Return the (X, Y) coordinate for the center point of the cell that contains the specified text.  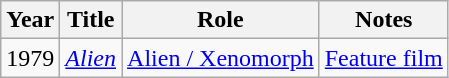
Alien / Xenomorph (221, 58)
Role (221, 20)
Notes (384, 20)
1979 (30, 58)
Feature film (384, 58)
Year (30, 20)
Alien (91, 58)
Title (91, 20)
